Find where the given text appears and provide that cell's center as [X, Y] coordinate. 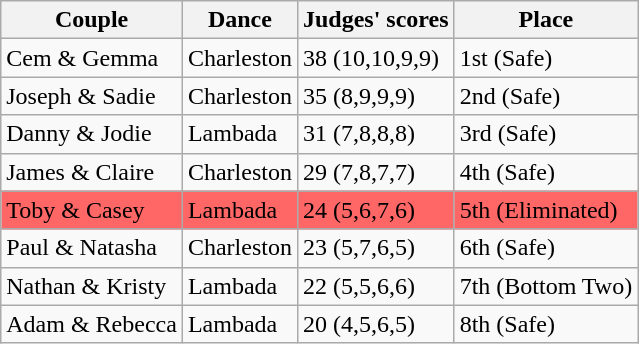
Adam & Rebecca [92, 324]
22 (5,5,6,6) [376, 286]
5th (Eliminated) [546, 210]
Couple [92, 20]
James & Claire [92, 172]
1st (Safe) [546, 58]
Paul & Natasha [92, 248]
31 (7,8,8,8) [376, 134]
23 (5,7,6,5) [376, 248]
35 (8,9,9,9) [376, 96]
Dance [240, 20]
Place [546, 20]
8th (Safe) [546, 324]
Cem & Gemma [92, 58]
24 (5,6,7,6) [376, 210]
6th (Safe) [546, 248]
Joseph & Sadie [92, 96]
Nathan & Kristy [92, 286]
38 (10,10,9,9) [376, 58]
29 (7,8,7,7) [376, 172]
7th (Bottom Two) [546, 286]
2nd (Safe) [546, 96]
Judges' scores [376, 20]
20 (4,5,6,5) [376, 324]
Danny & Jodie [92, 134]
3rd (Safe) [546, 134]
4th (Safe) [546, 172]
Toby & Casey [92, 210]
